For the text-containing cell, return its midpoint in [X, Y] coordinate format. 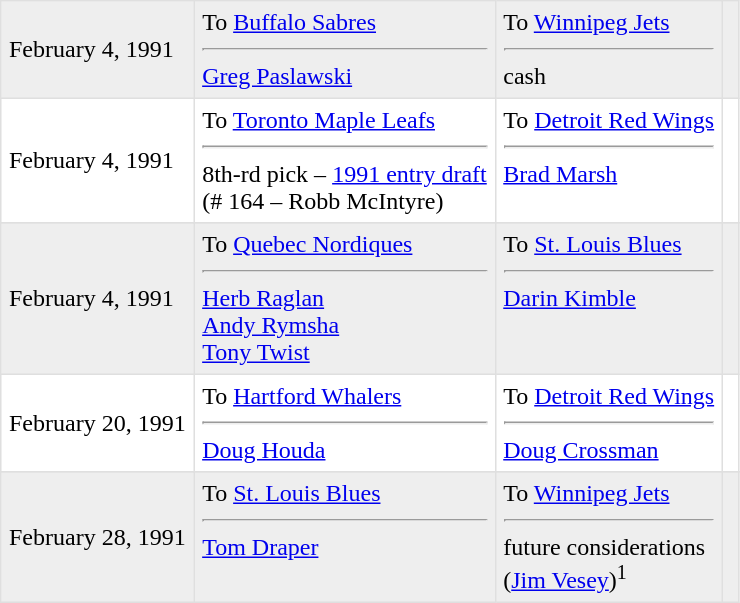
February 28, 1991 [98, 538]
To Buffalo SabresGreg Paslawski [344, 50]
To Toronto Maple Leafs8th-rd pick – 1991 entry draft(# 164 – Robb McIntyre) [344, 160]
To St. Louis BluesDarin Kimble [608, 299]
To Hartford WhalersDoug Houda [344, 423]
To St. Louis BluesTom Draper [344, 538]
February 20, 1991 [98, 423]
To Quebec NordiquesHerb RaglanAndy RymshaTony Twist [344, 299]
To Winnipeg Jetsfuture considerations(Jim Vesey)1 [608, 538]
To Detroit Red WingsDoug Crossman [608, 423]
To Winnipeg Jetscash [608, 50]
To Detroit Red WingsBrad Marsh [608, 160]
